Scan for the cell matching the given text and deliver its (X, Y) coordinate at center. 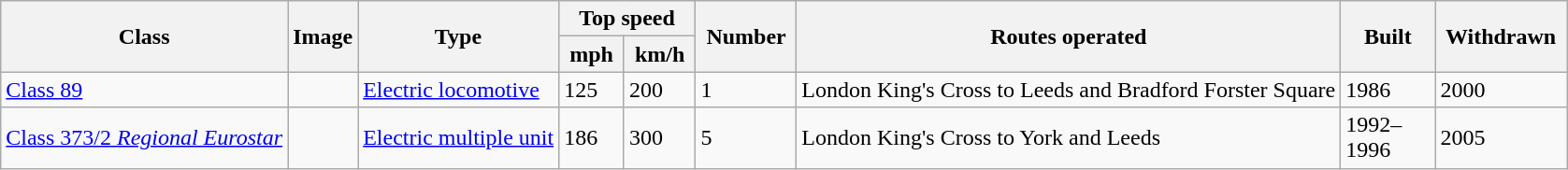
Electric locomotive (458, 90)
London King's Cross to York and Leeds (1069, 138)
186 (592, 138)
300 (659, 138)
2005 (1502, 138)
Class 89 (144, 90)
London King's Cross to Leeds and Bradford Forster Square (1069, 90)
Built (1388, 36)
125 (592, 90)
Top speed (627, 19)
1 (746, 90)
Withdrawn (1502, 36)
Class (144, 36)
Number (746, 36)
200 (659, 90)
1986 (1388, 90)
km/h (659, 54)
Image (324, 36)
Electric multiple unit (458, 138)
5 (746, 138)
Class 373/2 Regional Eurostar (144, 138)
mph (592, 54)
2000 (1502, 90)
Routes operated (1069, 36)
Type (458, 36)
1992–1996 (1388, 138)
